Locate the cell with the specified text and output its [X, Y] center coordinate. 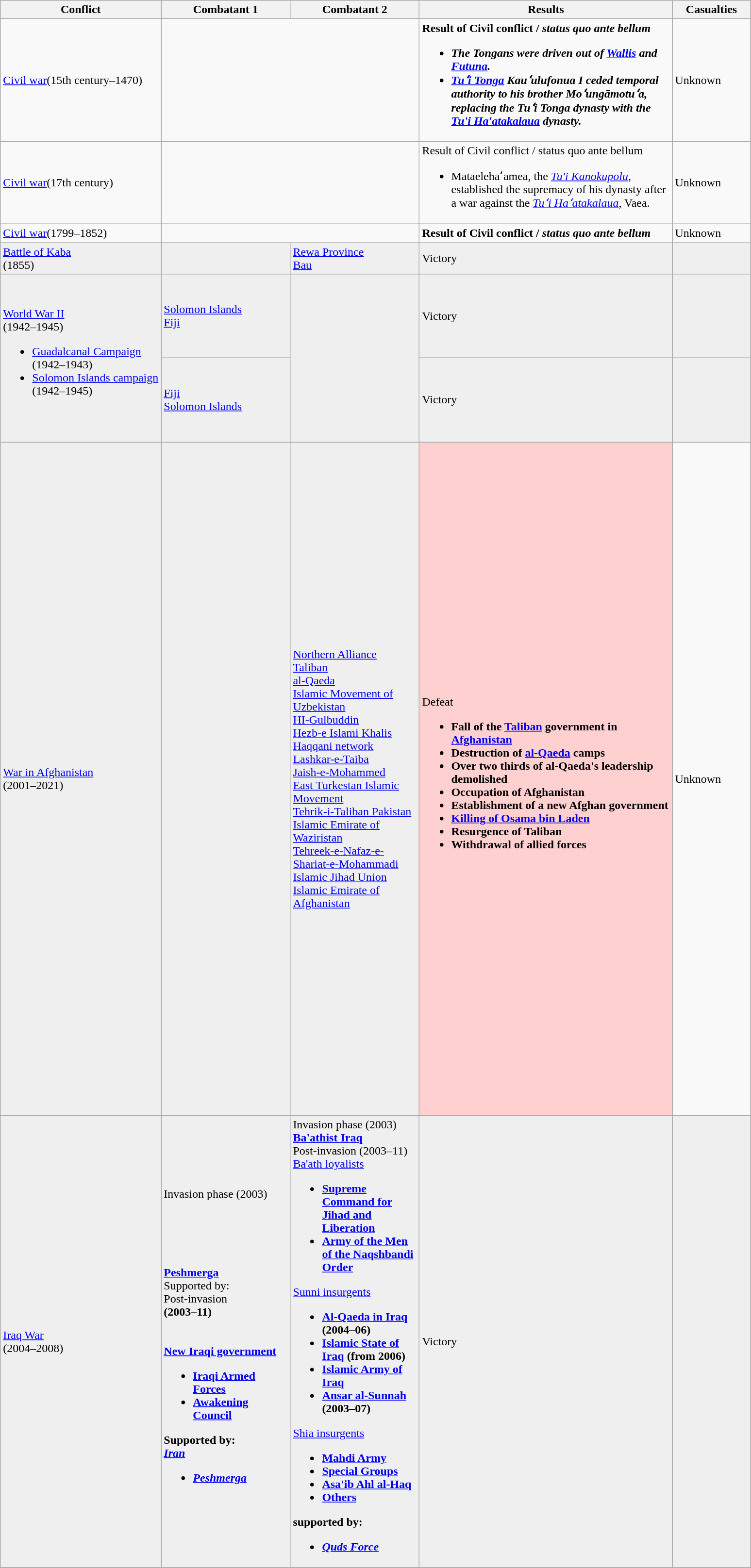
Civil war(17th century) [81, 182]
War in Afghanistan(2001–2021) [81, 779]
Results [546, 10]
Result of Civil conflict / status quo ante bellum [546, 233]
Combatant 2 [355, 10]
Combatant 1 [226, 10]
Rewa ProvinceBau [355, 258]
Fiji Solomon Islands [226, 400]
Iraq War(2004–2008) [81, 1342]
Civil war(1799–1852) [81, 233]
Battle of Kaba(1855) [81, 258]
Civil war(15th century–1470) [81, 81]
World War II(1942–1945)Guadalcanal Campaign(1942–1943)Solomon Islands campaign(1942–1945) [81, 358]
Casualties [712, 10]
Solomon Islands Fiji [226, 316]
Conflict [81, 10]
